Search for the cell housing the specified text and yield its [x, y] center coordinate. 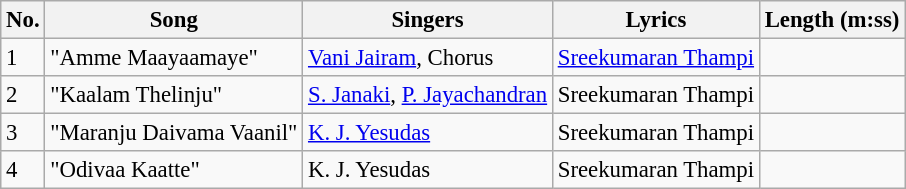
Singers [428, 20]
Lyrics [656, 20]
3 [23, 133]
"Odivaa Kaatte" [174, 170]
2 [23, 95]
Song [174, 20]
"Kaalam Thelinju" [174, 95]
S. Janaki, P. Jayachandran [428, 95]
Length (m:ss) [832, 20]
"Maranju Daivama Vaanil" [174, 133]
Vani Jairam, Chorus [428, 58]
1 [23, 58]
No. [23, 20]
"Amme Maayaamaye" [174, 58]
4 [23, 170]
